For the text-containing cell, return its midpoint in (X, Y) coordinate format. 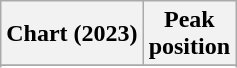
Peak position (189, 34)
Chart (2023) (72, 34)
